Scan for the cell matching the given text and deliver its [X, Y] coordinate at center. 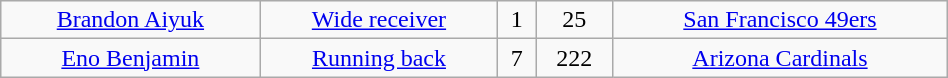
San Francisco 49ers [780, 20]
7 [517, 58]
Wide receiver [379, 20]
Running back [379, 58]
Arizona Cardinals [780, 58]
1 [517, 20]
222 [574, 58]
Brandon Aiyuk [130, 20]
Eno Benjamin [130, 58]
25 [574, 20]
